Extract the [X, Y] coordinate from the center of the cell holding the provided text.  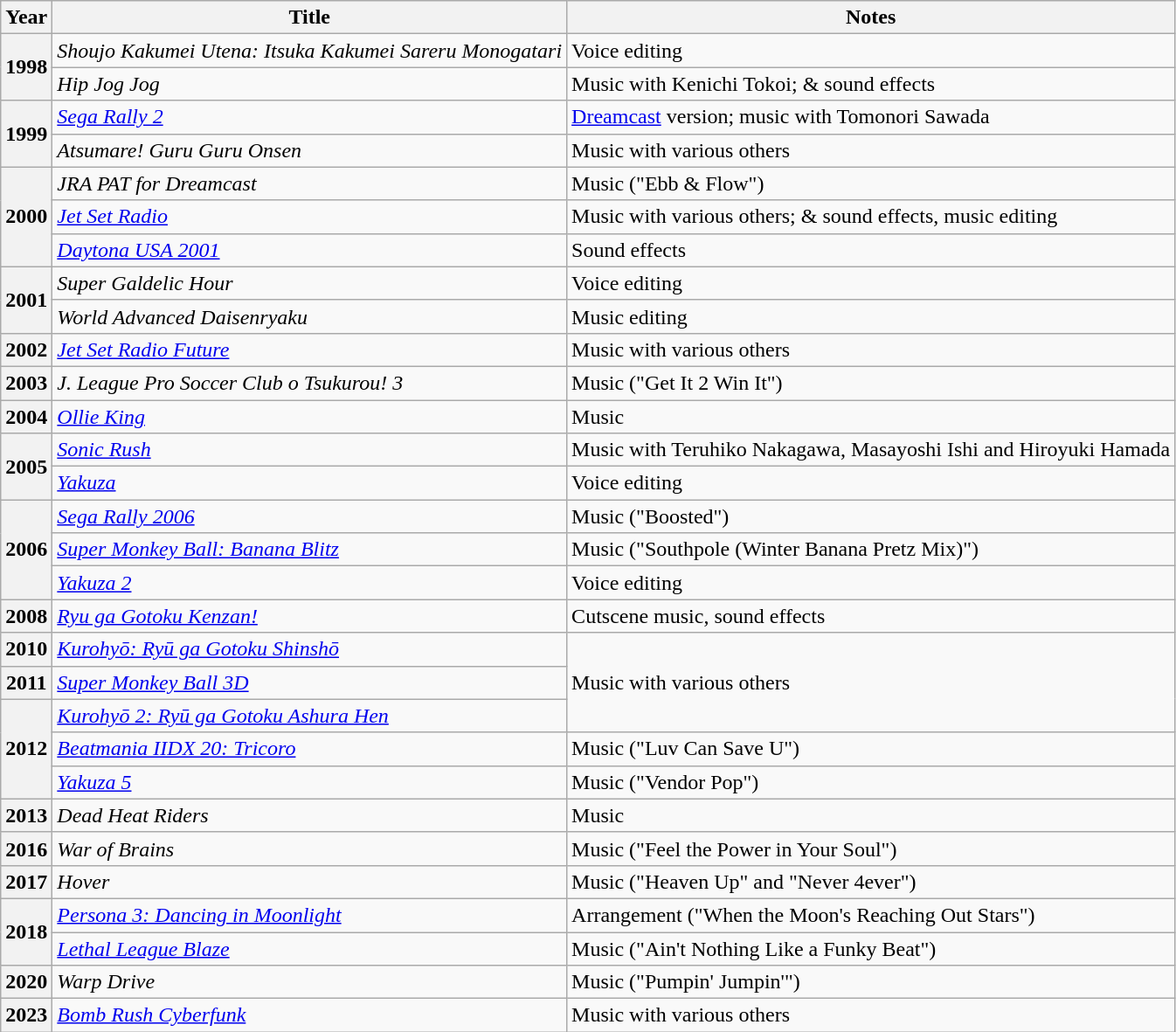
Dead Heat Riders [309, 815]
Kurohyō 2: Ryū ga Gotoku Ashura Hen [309, 716]
Music ("Feel the Power in Your Soul") [871, 848]
2008 [26, 616]
Jet Set Radio [309, 217]
Persona 3: Dancing in Moonlight [309, 915]
Kurohyō: Ryū ga Gotoku Shinshō [309, 649]
2016 [26, 848]
Bomb Rush Cyberfunk [309, 1015]
Music ("Vendor Pop") [871, 782]
Atsumare! Guru Guru Onsen [309, 150]
Music ("Ain't Nothing Like a Funky Beat") [871, 948]
2012 [26, 749]
Title [309, 17]
Jet Set Radio Future [309, 350]
Music ("Heaven Up" and "Never 4ever") [871, 882]
Lethal League Blaze [309, 948]
2013 [26, 815]
Daytona USA 2001 [309, 250]
Music with various others; & sound effects, music editing [871, 217]
2023 [26, 1015]
Hover [309, 882]
Sega Rally 2 [309, 117]
Music ("Get It 2 Win It") [871, 383]
Sega Rally 2006 [309, 516]
Year [26, 17]
Ollie King [309, 417]
Notes [871, 17]
Yakuza 5 [309, 782]
Super Monkey Ball: Banana Blitz [309, 550]
Dreamcast version; music with Tomonori Sawada [871, 117]
1998 [26, 67]
Music ("Luv Can Save U") [871, 749]
Sonic Rush [309, 450]
Music ("Pumpin' Jumpin'") [871, 982]
2004 [26, 417]
2005 [26, 467]
2003 [26, 383]
Warp Drive [309, 982]
2011 [26, 682]
Music editing [871, 316]
War of Brains [309, 848]
Music ("Boosted") [871, 516]
J. League Pro Soccer Club o Tsukurou! 3 [309, 383]
2018 [26, 932]
2002 [26, 350]
2000 [26, 217]
Super Galdelic Hour [309, 283]
Super Monkey Ball 3D [309, 682]
2017 [26, 882]
Yakuza [309, 483]
Ryu ga Gotoku Kenzan! [309, 616]
Shoujo Kakumei Utena: Itsuka Kakumei Sareru Monogatari [309, 51]
1999 [26, 134]
Yakuza 2 [309, 583]
Hip Jog Jog [309, 84]
JRA PAT for Dreamcast [309, 184]
Music ("Ebb & Flow") [871, 184]
Arrangement ("When the Moon's Reaching Out Stars") [871, 915]
Music ("Southpole (Winter Banana Pretz Mix)") [871, 550]
2010 [26, 649]
Music with Teruhiko Nakagawa, Masayoshi Ishi and Hiroyuki Hamada [871, 450]
2020 [26, 982]
2001 [26, 300]
Cutscene music, sound effects [871, 616]
Music with Kenichi Tokoi; & sound effects [871, 84]
Sound effects [871, 250]
Beatmania IIDX 20: Tricoro [309, 749]
2006 [26, 550]
World Advanced Daisenryaku [309, 316]
